Locate the cell with the specified text and output its (x, y) center coordinate. 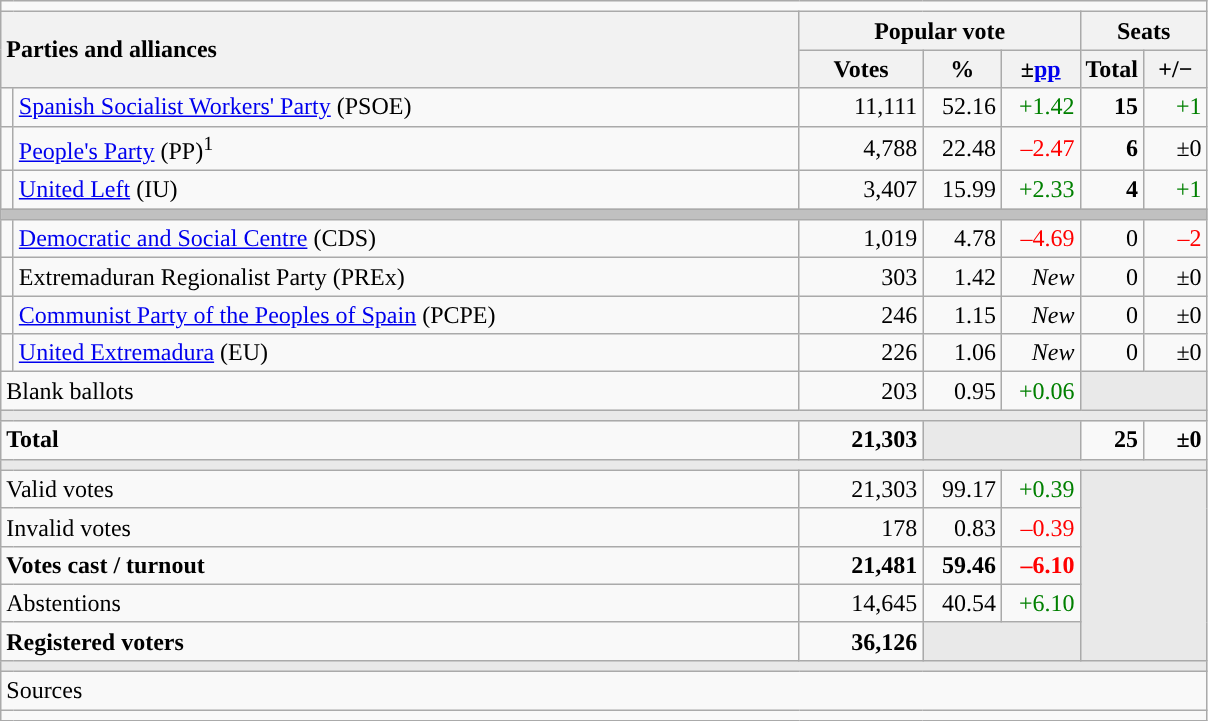
+2.33 (1040, 190)
1.42 (962, 277)
Registered voters (400, 641)
United Left (IU) (406, 190)
Valid votes (400, 489)
People's Party (PP)1 (406, 148)
% (962, 69)
4,788 (861, 148)
United Extremadura (EU) (406, 353)
Invalid votes (400, 527)
–6.10 (1040, 565)
0.83 (962, 527)
4 (1112, 190)
14,645 (861, 603)
99.17 (962, 489)
Spanish Socialist Workers' Party (PSOE) (406, 107)
+/− (1176, 69)
Votes (861, 69)
1.06 (962, 353)
303 (861, 277)
–2 (1176, 239)
25 (1112, 440)
11,111 (861, 107)
Parties and alliances (400, 50)
21,481 (861, 565)
52.16 (962, 107)
4.78 (962, 239)
Seats (1144, 31)
246 (861, 315)
–2.47 (1040, 148)
Democratic and Social Centre (CDS) (406, 239)
1.15 (962, 315)
0.95 (962, 391)
Popular vote (940, 31)
Votes cast / turnout (400, 565)
22.48 (962, 148)
1,019 (861, 239)
6 (1112, 148)
–4.69 (1040, 239)
Abstentions (400, 603)
+6.10 (1040, 603)
±pp (1040, 69)
59.46 (962, 565)
–0.39 (1040, 527)
+1.42 (1040, 107)
+0.06 (1040, 391)
Sources (604, 691)
15.99 (962, 190)
15 (1112, 107)
Blank ballots (400, 391)
Communist Party of the Peoples of Spain (PCPE) (406, 315)
Extremaduran Regionalist Party (PREx) (406, 277)
40.54 (962, 603)
3,407 (861, 190)
178 (861, 527)
203 (861, 391)
+0.39 (1040, 489)
226 (861, 353)
36,126 (861, 641)
